For the text-containing cell, return its midpoint in (X, Y) coordinate format. 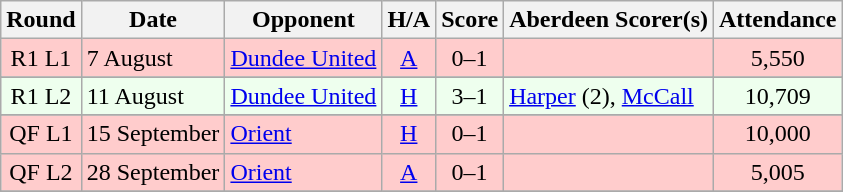
Aberdeen Scorer(s) (609, 20)
5,005 (778, 172)
5,550 (778, 58)
R1 L1 (41, 58)
15 September (153, 134)
Opponent (304, 20)
R1 L2 (41, 96)
11 August (153, 96)
H/A (409, 20)
10,709 (778, 96)
3–1 (470, 96)
Attendance (778, 20)
28 September (153, 172)
QF L2 (41, 172)
QF L1 (41, 134)
Round (41, 20)
Date (153, 20)
10,000 (778, 134)
Score (470, 20)
Harper (2), McCall (609, 96)
7 August (153, 58)
